Determine the [x, y] coordinate at the center of the cell enclosing the given text.  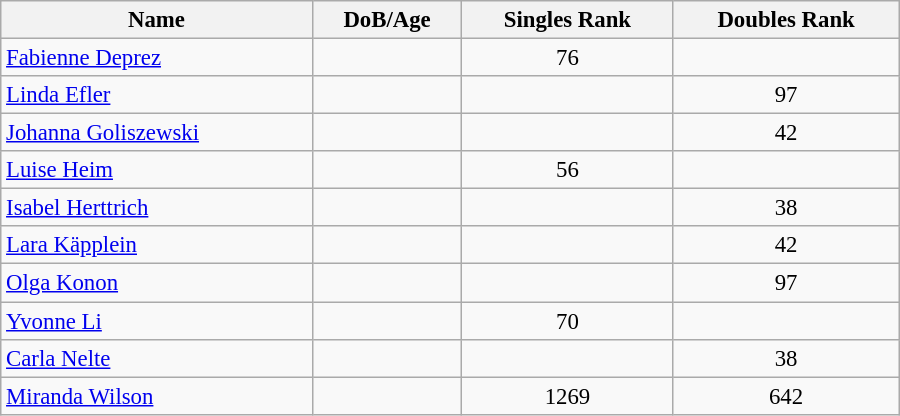
Miranda Wilson [156, 396]
Linda Efler [156, 95]
Olga Konon [156, 283]
70 [568, 321]
Lara Käpplein [156, 245]
Doubles Rank [786, 20]
Singles Rank [568, 20]
Yvonne Li [156, 321]
56 [568, 170]
Name [156, 20]
Fabienne Deprez [156, 58]
Isabel Herttrich [156, 208]
Carla Nelte [156, 358]
1269 [568, 396]
642 [786, 396]
76 [568, 58]
DoB/Age [387, 20]
Luise Heim [156, 170]
Johanna Goliszewski [156, 133]
